Capture the cell that displays the provided text and extract its [X, Y] central coordinate. 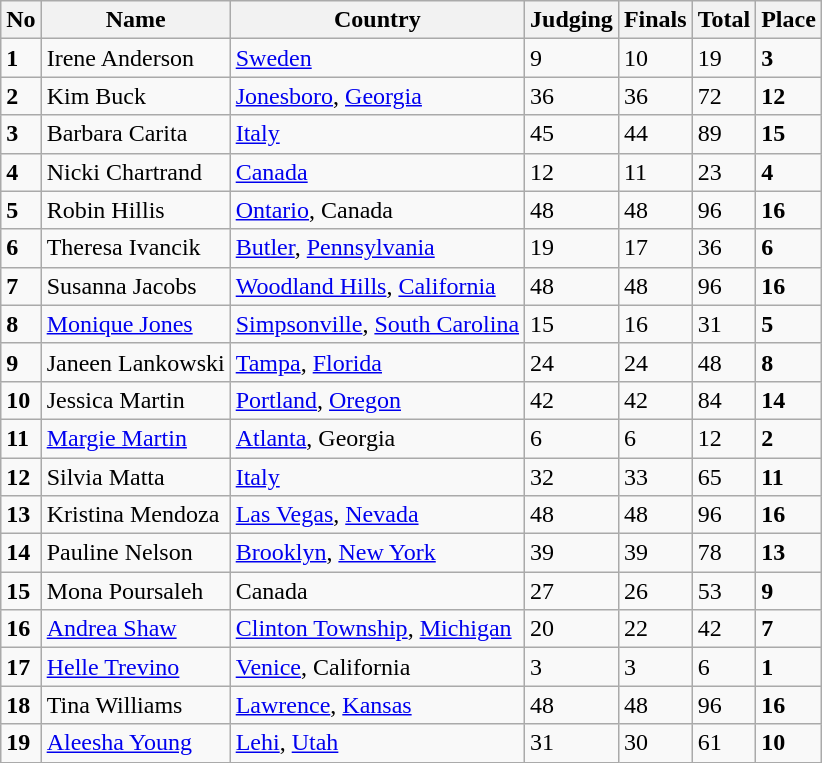
Brooklyn, New York [377, 553]
45 [572, 134]
Helle Trevino [136, 667]
65 [724, 477]
18 [21, 705]
Mona Poursaleh [136, 591]
Atlanta, Georgia [377, 438]
84 [724, 400]
Tina Williams [136, 705]
Name [136, 20]
Judging [572, 20]
Clinton Township, Michigan [377, 629]
Tampa, Florida [377, 362]
Andrea Shaw [136, 629]
32 [572, 477]
61 [724, 743]
Country [377, 20]
Butler, Pennsylvania [377, 248]
20 [572, 629]
Silvia Matta [136, 477]
Barbara Carita [136, 134]
Finals [655, 20]
Nicki Chartrand [136, 172]
Lehi, Utah [377, 743]
33 [655, 477]
Pauline Nelson [136, 553]
No [21, 20]
Margie Martin [136, 438]
Place [789, 20]
Total [724, 20]
Portland, Oregon [377, 400]
Jonesboro, Georgia [377, 96]
72 [724, 96]
27 [572, 591]
Theresa Ivancik [136, 248]
Janeen Lankowski [136, 362]
Venice, California [377, 667]
Ontario, Canada [377, 210]
89 [724, 134]
Sweden [377, 58]
Jessica Martin [136, 400]
Lawrence, Kansas [377, 705]
Kim Buck [136, 96]
Aleesha Young [136, 743]
Irene Anderson [136, 58]
44 [655, 134]
Woodland Hills, California [377, 286]
22 [655, 629]
23 [724, 172]
Susanna Jacobs [136, 286]
26 [655, 591]
78 [724, 553]
Robin Hillis [136, 210]
Monique Jones [136, 324]
Kristina Mendoza [136, 515]
30 [655, 743]
Las Vegas, Nevada [377, 515]
Simpsonville, South Carolina [377, 324]
53 [724, 591]
